For the text-containing cell, return its midpoint in [x, y] coordinate format. 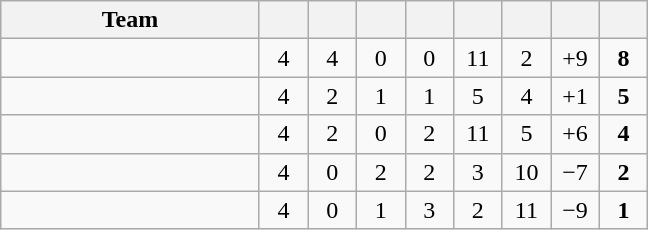
10 [526, 172]
+1 [576, 96]
−7 [576, 172]
−9 [576, 210]
Team [130, 20]
+9 [576, 58]
+6 [576, 134]
8 [624, 58]
